Identify which cell holds the provided text, then report its (X, Y) central coordinate. 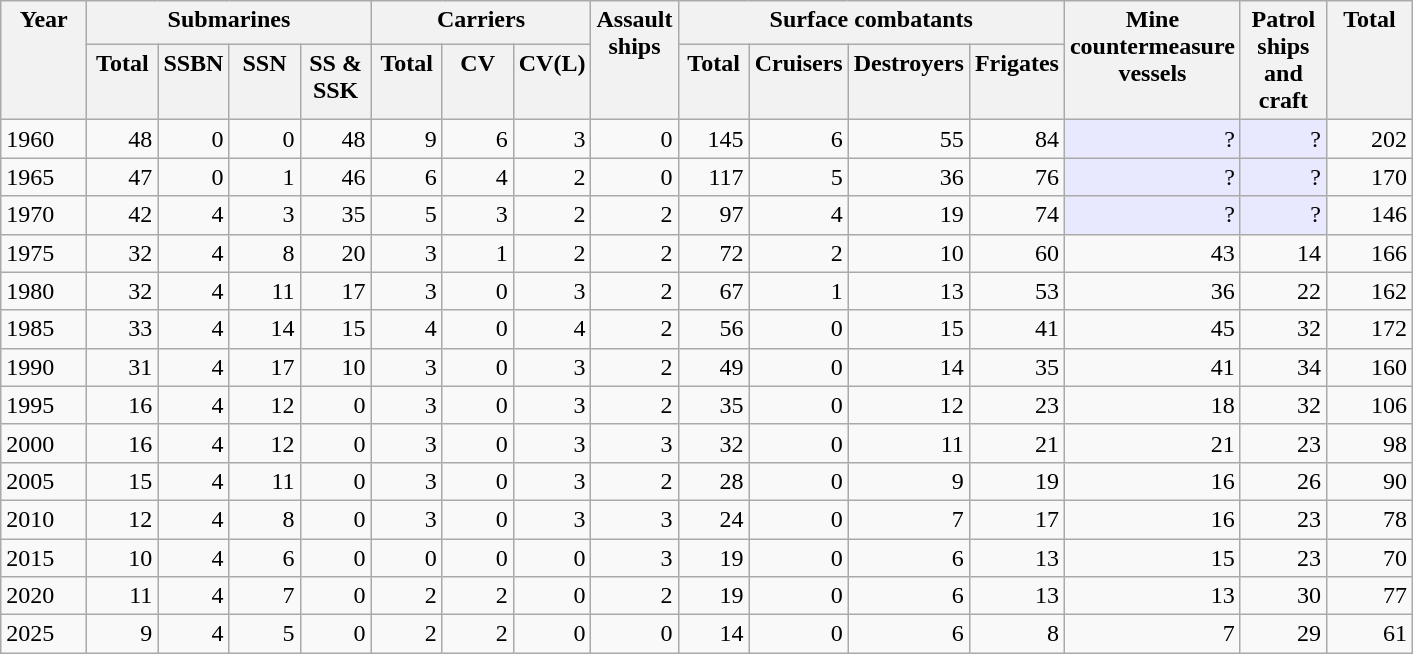
CV (478, 82)
146 (1369, 215)
31 (122, 367)
2025 (44, 634)
26 (1283, 481)
1985 (44, 329)
2005 (44, 481)
76 (1016, 177)
60 (1016, 253)
Patrol ships and craft (1283, 60)
43 (1152, 253)
160 (1369, 367)
42 (122, 215)
1960 (44, 139)
84 (1016, 139)
74 (1016, 215)
1975 (44, 253)
33 (122, 329)
46 (336, 177)
1990 (44, 367)
45 (1152, 329)
70 (1369, 557)
78 (1369, 519)
CV(L) (552, 82)
Mine countermeasure vessels (1152, 60)
47 (122, 177)
30 (1283, 596)
Destroyers (908, 82)
SSBN (194, 82)
Surface combatants (871, 23)
172 (1369, 329)
53 (1016, 291)
61 (1369, 634)
Carriers (481, 23)
SSN (264, 82)
56 (714, 329)
55 (908, 139)
Submarines (229, 23)
2020 (44, 596)
166 (1369, 253)
162 (1369, 291)
1965 (44, 177)
49 (714, 367)
Frigates (1016, 82)
2010 (44, 519)
Year (44, 60)
24 (714, 519)
2000 (44, 443)
20 (336, 253)
28 (714, 481)
Cruisers (798, 82)
202 (1369, 139)
18 (1152, 405)
1980 (44, 291)
1995 (44, 405)
117 (714, 177)
90 (1369, 481)
1970 (44, 215)
SS & SSK (336, 82)
67 (714, 291)
Assault ships (634, 60)
145 (714, 139)
2015 (44, 557)
97 (714, 215)
72 (714, 253)
77 (1369, 596)
170 (1369, 177)
98 (1369, 443)
34 (1283, 367)
22 (1283, 291)
29 (1283, 634)
106 (1369, 405)
